Return (X, Y) of the center of cell containing provided text 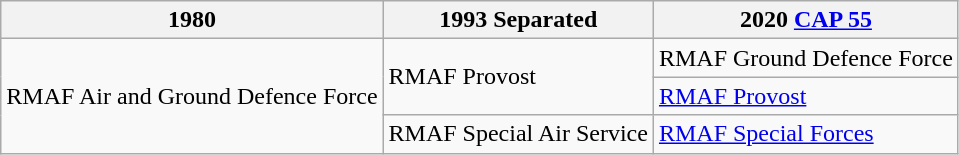
RMAF Air and Ground Defence Force (192, 96)
RMAF Special Air Service (518, 134)
1980 (192, 20)
1993 Separated (518, 20)
RMAF Ground Defence Force (806, 58)
RMAF Special Forces (806, 134)
2020 CAP 55 (806, 20)
